From the cell containing the given text, extract its center point as (x, y) coordinate. 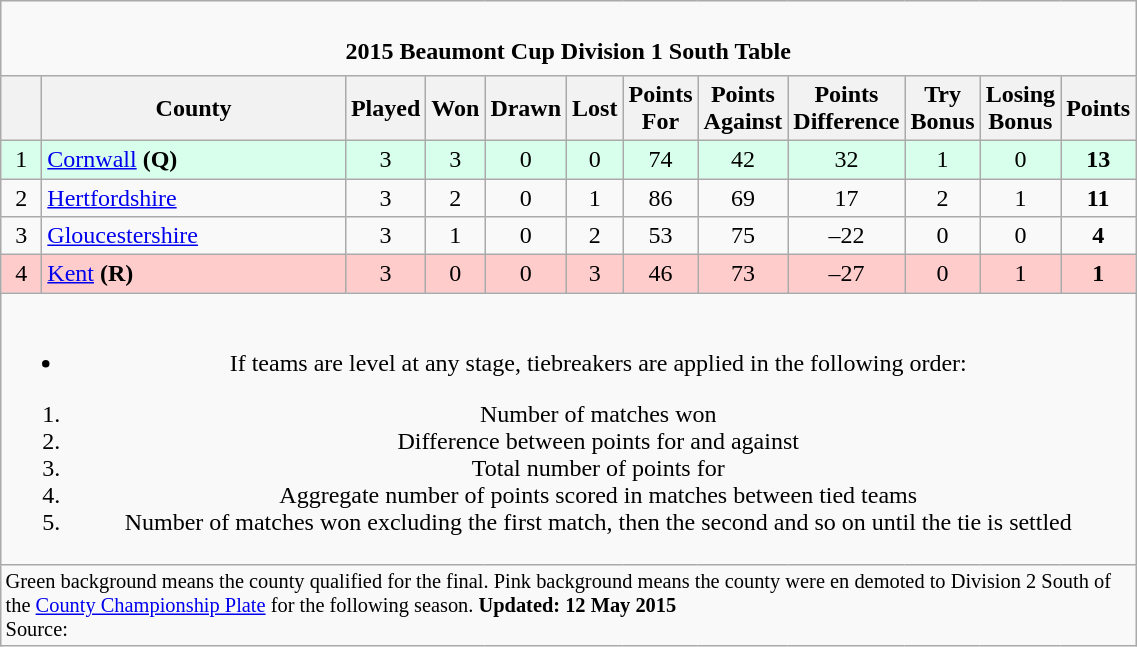
–27 (846, 274)
32 (846, 159)
75 (743, 236)
Losing Bonus (1020, 108)
Won (456, 108)
Try Bonus (942, 108)
53 (660, 236)
Points For (660, 108)
Hertfordshire (194, 197)
Points Difference (846, 108)
86 (660, 197)
73 (743, 274)
Points Against (743, 108)
Cornwall (Q) (194, 159)
69 (743, 197)
Points (1098, 108)
Played (385, 108)
Kent (R) (194, 274)
Drawn (526, 108)
13 (1098, 159)
County (194, 108)
17 (846, 197)
–22 (846, 236)
Lost (595, 108)
11 (1098, 197)
Gloucestershire (194, 236)
74 (660, 159)
46 (660, 274)
42 (743, 159)
